Determine the (X, Y) coordinate at the center of the cell enclosing the given text.  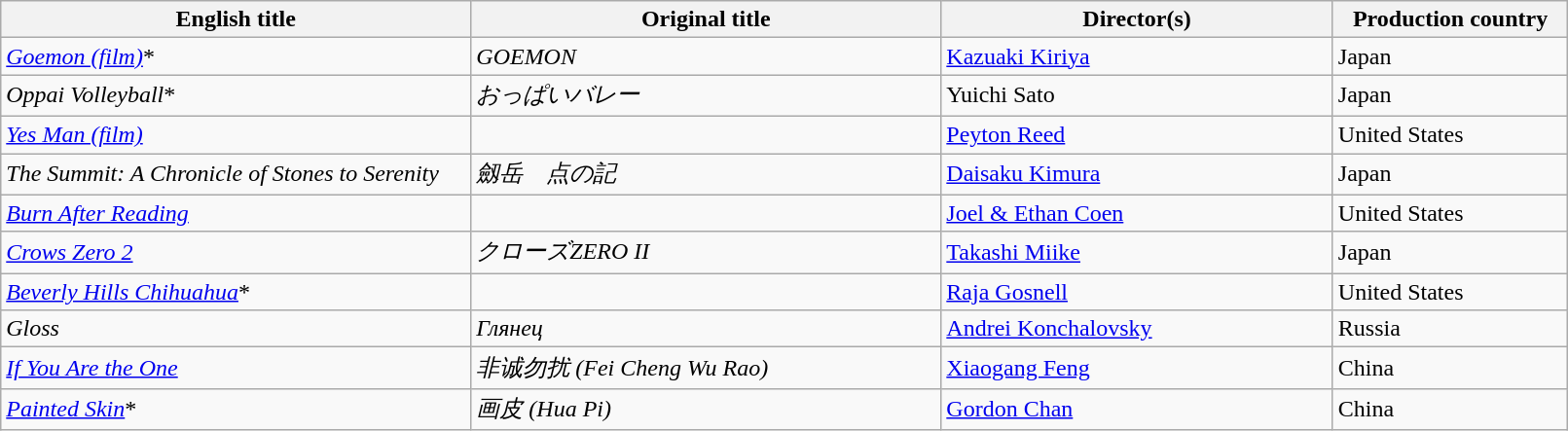
Gordon Chan (1137, 409)
Goemon (film)* (236, 56)
Crows Zero 2 (236, 253)
Original title (707, 19)
GOEMON (707, 56)
Daisaku Kimura (1137, 175)
Takashi Miike (1137, 253)
Andrei Konchalovsky (1137, 329)
Joel & Ethan Coen (1137, 213)
Peyton Reed (1137, 134)
クローズZERO II (707, 253)
Production country (1450, 19)
English title (236, 19)
Burn After Reading (236, 213)
劔岳 点の記 (707, 175)
Yuichi Sato (1137, 95)
Xiaogang Feng (1137, 368)
Russia (1450, 329)
Yes Man (film) (236, 134)
Director(s) (1137, 19)
Raja Gosnell (1137, 292)
Kazuaki Kiriya (1137, 56)
Painted Skin* (236, 409)
Beverly Hills Chihuahua* (236, 292)
非诚勿扰 (Fei Cheng Wu Rao) (707, 368)
Глянец (707, 329)
If You Are the One (236, 368)
画皮 (Hua Pi) (707, 409)
おっぱいバレー (707, 95)
Gloss (236, 329)
The Summit: A Chronicle of Stones to Serenity (236, 175)
Oppai Volleyball* (236, 95)
